Determine the (X, Y) coordinate at the center of the cell enclosing the given text.  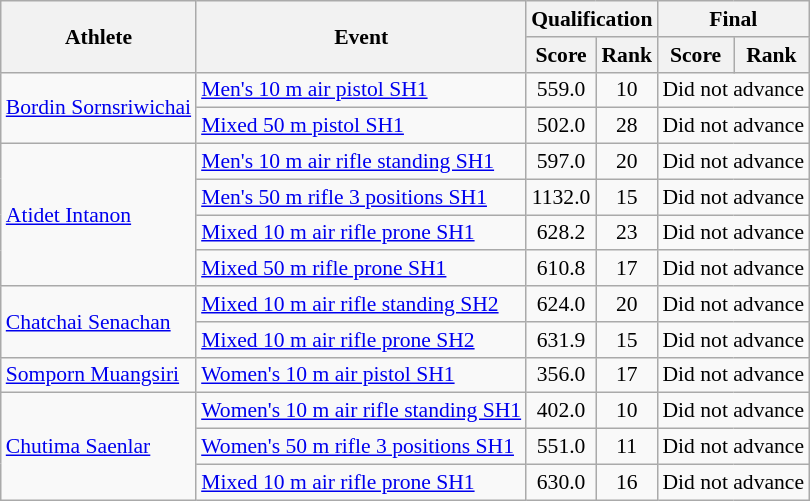
631.9 (561, 340)
Women's 10 m air rifle standing SH1 (361, 411)
Atidet Intanon (98, 215)
630.0 (561, 482)
1132.0 (561, 197)
597.0 (561, 162)
Chatchai Senachan (98, 322)
11 (627, 447)
23 (627, 233)
Men's 50 m rifle 3 positions SH1 (361, 197)
Qualification (592, 19)
Women's 10 m air pistol SH1 (361, 375)
624.0 (561, 304)
559.0 (561, 90)
Final (733, 19)
28 (627, 126)
Mixed 50 m rifle prone SH1 (361, 269)
Women's 50 m rifle 3 positions SH1 (361, 447)
402.0 (561, 411)
Chutima Saenlar (98, 446)
551.0 (561, 447)
Athlete (98, 36)
356.0 (561, 375)
Mixed 50 m pistol SH1 (361, 126)
610.8 (561, 269)
Somporn Muangsiri (98, 375)
16 (627, 482)
Bordin Sornsriwichai (98, 108)
Mixed 10 m air rifle standing SH2 (361, 304)
Mixed 10 m air rifle prone SH2 (361, 340)
628.2 (561, 233)
Men's 10 m air pistol SH1 (361, 90)
Men's 10 m air rifle standing SH1 (361, 162)
Event (361, 36)
502.0 (561, 126)
